Output the [x, y] coordinate of the center of the cell containing the given text.  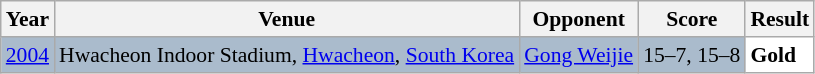
2004 [28, 55]
Hwacheon Indoor Stadium, Hwacheon, South Korea [286, 55]
Score [692, 19]
Year [28, 19]
15–7, 15–8 [692, 55]
Gold [780, 55]
Venue [286, 19]
Gong Weijie [578, 55]
Opponent [578, 19]
Result [780, 19]
